Search for the cell housing the specified text and yield its [x, y] center coordinate. 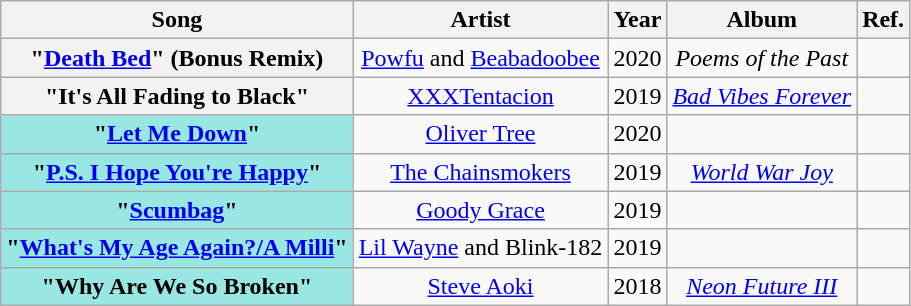
Oliver Tree [480, 134]
Poems of the Past [762, 58]
Goody Grace [480, 210]
Year [638, 20]
"It's All Fading to Black" [177, 96]
The Chainsmokers [480, 172]
"Let Me Down" [177, 134]
Lil Wayne and Blink-182 [480, 248]
"Scumbag" [177, 210]
Ref. [884, 20]
Steve Aoki [480, 286]
XXXTentacion [480, 96]
"Death Bed" (Bonus Remix) [177, 58]
"P.S. I Hope You're Happy" [177, 172]
Song [177, 20]
Album [762, 20]
Powfu and Beabadoobee [480, 58]
Artist [480, 20]
2018 [638, 286]
Bad Vibes Forever [762, 96]
"Why Are We So Broken" [177, 286]
World War Joy [762, 172]
"What's My Age Again?/A Milli" [177, 248]
Neon Future III [762, 286]
